Scan for the cell matching the given text and deliver its [x, y] coordinate at center. 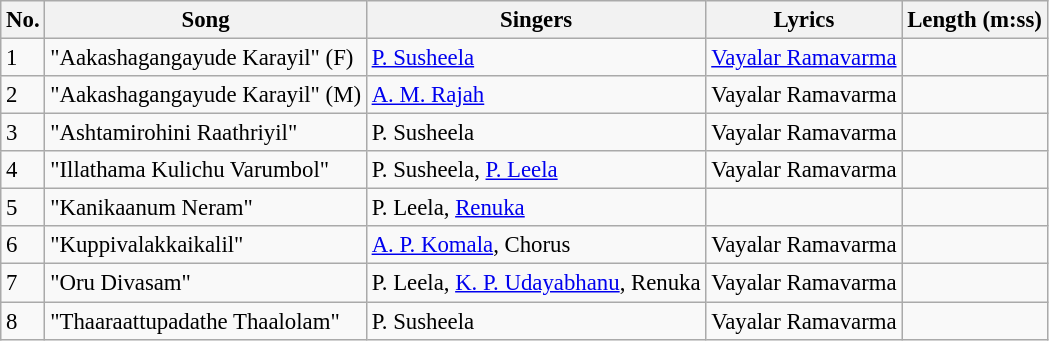
Lyrics [804, 20]
A. P. Komala, Chorus [536, 245]
3 [23, 133]
5 [23, 208]
No. [23, 20]
"Ashtamirohini Raathriyil" [206, 133]
1 [23, 58]
P. Leela, K. P. Udayabhanu, Renuka [536, 283]
2 [23, 95]
4 [23, 170]
8 [23, 321]
Singers [536, 20]
Song [206, 20]
"Thaaraattupadathe Thaalolam" [206, 321]
6 [23, 245]
"Aakashagangayude Karayil" (F) [206, 58]
7 [23, 283]
"Oru Divasam" [206, 283]
"Kuppivalakkaikalil" [206, 245]
"Illathama Kulichu Varumbol" [206, 170]
P. Leela, Renuka [536, 208]
Length (m:ss) [974, 20]
P. Susheela, P. Leela [536, 170]
"Aakashagangayude Karayil" (M) [206, 95]
A. M. Rajah [536, 95]
"Kanikaanum Neram" [206, 208]
